Pinpoint the cell where the given text exists, returning its (X, Y) midpoint coordinate. 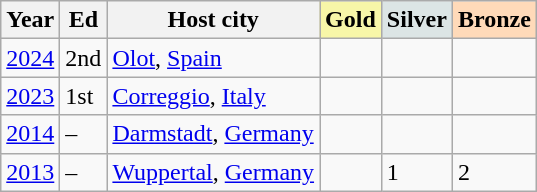
Bronze (494, 20)
Wuppertal, Germany (214, 172)
Darmstadt, Germany (214, 134)
1st (84, 96)
2024 (30, 58)
2nd (84, 58)
Silver (416, 20)
2023 (30, 96)
Gold (351, 20)
2013 (30, 172)
2 (494, 172)
Ed (84, 20)
Olot, Spain (214, 58)
Host city (214, 20)
Year (30, 20)
Correggio, Italy (214, 96)
1 (416, 172)
2014 (30, 134)
